Pinpoint the cell where the given text exists, returning its [x, y] midpoint coordinate. 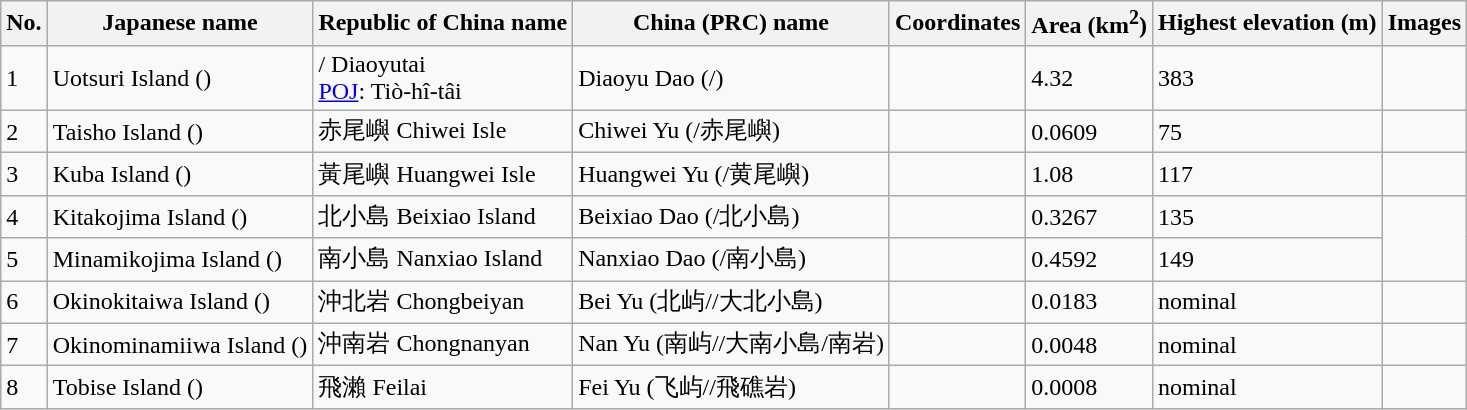
Fei Yu (飞屿//飛礁岩) [732, 388]
Tobise Island () [180, 388]
Republic of China name [443, 24]
3 [24, 174]
Japanese name [180, 24]
Beixiao Dao (/北小島) [732, 216]
Diaoyu Dao (/) [732, 78]
149 [1267, 260]
Nan Yu (南屿//大南小島/南岩) [732, 344]
Images [1424, 24]
6 [24, 302]
Kuba Island () [180, 174]
1.08 [1090, 174]
飛瀨 Feilai [443, 388]
Uotsuri Island () [180, 78]
0.0008 [1090, 388]
No. [24, 24]
75 [1267, 132]
7 [24, 344]
China (PRC) name [732, 24]
Minamikojima Island () [180, 260]
4.32 [1090, 78]
赤尾嶼 Chiwei Isle [443, 132]
黃尾嶼 Huangwei Isle [443, 174]
Okinokitaiwa Island () [180, 302]
Area (km2) [1090, 24]
383 [1267, 78]
117 [1267, 174]
北小島 Beixiao Island [443, 216]
沖南岩 Chongnanyan [443, 344]
4 [24, 216]
Bei Yu (北屿//大北小島) [732, 302]
Coordinates [957, 24]
8 [24, 388]
南小島 Nanxiao Island [443, 260]
Huangwei Yu (/黄尾嶼) [732, 174]
Chiwei Yu (/赤尾嶼) [732, 132]
沖北岩 Chongbeiyan [443, 302]
0.3267 [1090, 216]
Taisho Island () [180, 132]
Kitakojima Island () [180, 216]
Highest elevation (m) [1267, 24]
1 [24, 78]
5 [24, 260]
0.0609 [1090, 132]
Okinominamiiwa Island () [180, 344]
135 [1267, 216]
Nanxiao Dao (/南小島) [732, 260]
2 [24, 132]
/ DiaoyutaiPOJ: Tiò-hî-tâi [443, 78]
0.0048 [1090, 344]
0.0183 [1090, 302]
0.4592 [1090, 260]
